Extract the [x, y] coordinate from the center of the cell holding the provided text.  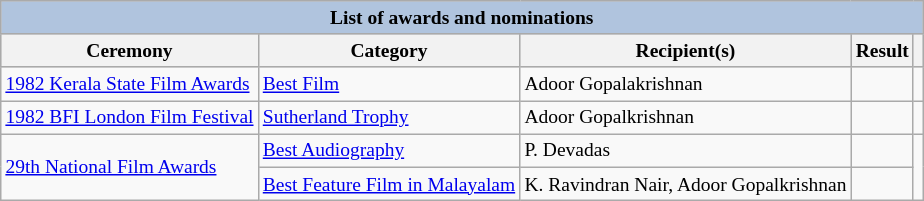
Best Audiography [389, 150]
1982 Kerala State Film Awards [130, 84]
Sutherland Trophy [389, 118]
List of awards and nominations [462, 18]
Category [389, 50]
K. Ravindran Nair, Adoor Gopalkrishnan [686, 184]
Adoor Gopalkrishnan [686, 118]
29th National Film Awards [130, 168]
Adoor Gopalakrishnan [686, 84]
P. Devadas [686, 150]
Best Film [389, 84]
1982 BFI London Film Festival [130, 118]
Result [882, 50]
Recipient(s) [686, 50]
Best Feature Film in Malayalam [389, 184]
Ceremony [130, 50]
